Output the (X, Y) coordinate of the center of the cell containing the given text.  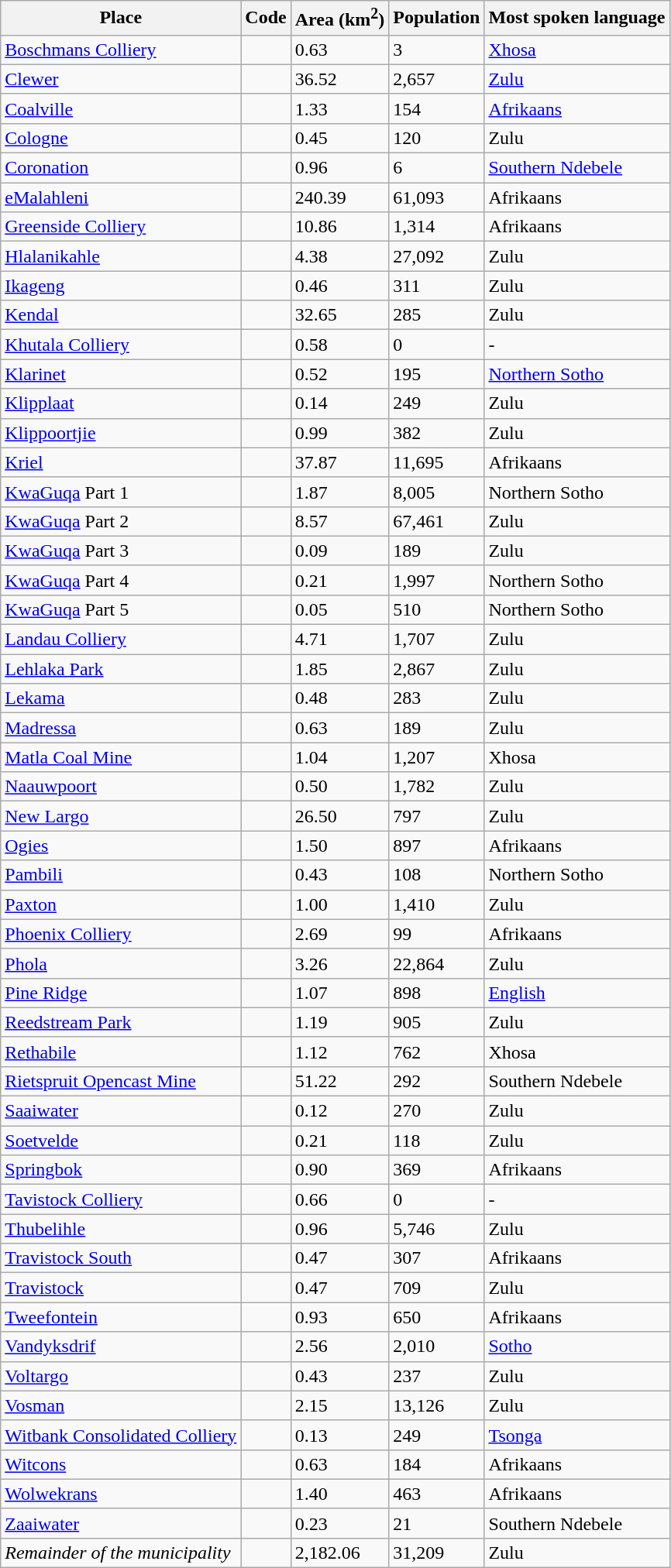
Clewer (121, 79)
240.39 (339, 197)
Naauwpoort (121, 787)
369 (437, 1170)
307 (437, 1258)
650 (437, 1317)
Coalville (121, 108)
Thubelihle (121, 1229)
51.22 (339, 1081)
0.46 (339, 286)
0.23 (339, 1523)
0.48 (339, 698)
Pambili (121, 875)
10.86 (339, 227)
1,207 (437, 757)
Kendal (121, 315)
1,707 (437, 640)
108 (437, 875)
3 (437, 50)
English (576, 993)
2,867 (437, 669)
67,461 (437, 521)
Ogies (121, 846)
0.50 (339, 787)
1,997 (437, 580)
Area (km2) (339, 19)
Lehlaka Park (121, 669)
Rethabile (121, 1052)
Klippoortjie (121, 433)
Ikageng (121, 286)
21 (437, 1523)
0.93 (339, 1317)
1.87 (339, 492)
0.09 (339, 551)
Wolwekrans (121, 1494)
120 (437, 138)
Remainder of the municipality (121, 1553)
1,782 (437, 787)
0.45 (339, 138)
311 (437, 286)
4.71 (339, 640)
2.56 (339, 1347)
195 (437, 374)
292 (437, 1081)
Sotho (576, 1347)
New Largo (121, 816)
26.50 (339, 816)
0.52 (339, 374)
Rietspruit Opencast Mine (121, 1081)
0.58 (339, 345)
Witbank Consolidated Colliery (121, 1435)
463 (437, 1494)
1.12 (339, 1052)
0.12 (339, 1111)
Boschmans Colliery (121, 50)
1,410 (437, 904)
Khutala Colliery (121, 345)
Klarinet (121, 374)
Coronation (121, 168)
285 (437, 315)
1.40 (339, 1494)
27,092 (437, 256)
1.04 (339, 757)
Pine Ridge (121, 993)
2,182.06 (339, 1553)
154 (437, 108)
709 (437, 1288)
8,005 (437, 492)
99 (437, 934)
1.85 (339, 669)
Vosman (121, 1405)
1,314 (437, 227)
118 (437, 1141)
905 (437, 1022)
1.50 (339, 846)
283 (437, 698)
Phoenix Colliery (121, 934)
Travistock (121, 1288)
Greenside Colliery (121, 227)
Hlalanikahle (121, 256)
2.69 (339, 934)
Zaaiwater (121, 1523)
Code (266, 19)
KwaGuqa Part 4 (121, 580)
Witcons (121, 1464)
270 (437, 1111)
Voltargo (121, 1376)
2,010 (437, 1347)
KwaGuqa Part 5 (121, 609)
Madressa (121, 728)
37.87 (339, 462)
Soetvelde (121, 1141)
KwaGuqa Part 1 (121, 492)
11,695 (437, 462)
3.26 (339, 963)
0.90 (339, 1170)
Tweefontein (121, 1317)
Most spoken language (576, 19)
237 (437, 1376)
1.00 (339, 904)
Landau Colliery (121, 640)
32.65 (339, 315)
2.15 (339, 1405)
2,657 (437, 79)
897 (437, 846)
Tavistock Colliery (121, 1199)
5,746 (437, 1229)
762 (437, 1052)
61,093 (437, 197)
31,209 (437, 1553)
13,126 (437, 1405)
1.33 (339, 108)
Tsonga (576, 1435)
510 (437, 609)
0.66 (339, 1199)
797 (437, 816)
0.14 (339, 403)
Lekama (121, 698)
Travistock South (121, 1258)
184 (437, 1464)
Klipplaat (121, 403)
898 (437, 993)
Phola (121, 963)
Paxton (121, 904)
0.99 (339, 433)
Saaiwater (121, 1111)
8.57 (339, 521)
Cologne (121, 138)
Vandyksdrif (121, 1347)
382 (437, 433)
22,864 (437, 963)
0.13 (339, 1435)
1.07 (339, 993)
Population (437, 19)
0.05 (339, 609)
4.38 (339, 256)
Springbok (121, 1170)
1.19 (339, 1022)
Reedstream Park (121, 1022)
6 (437, 168)
36.52 (339, 79)
KwaGuqa Part 3 (121, 551)
KwaGuqa Part 2 (121, 521)
eMalahleni (121, 197)
Matla Coal Mine (121, 757)
Kriel (121, 462)
Place (121, 19)
